Return [x, y] of the center of cell containing provided text 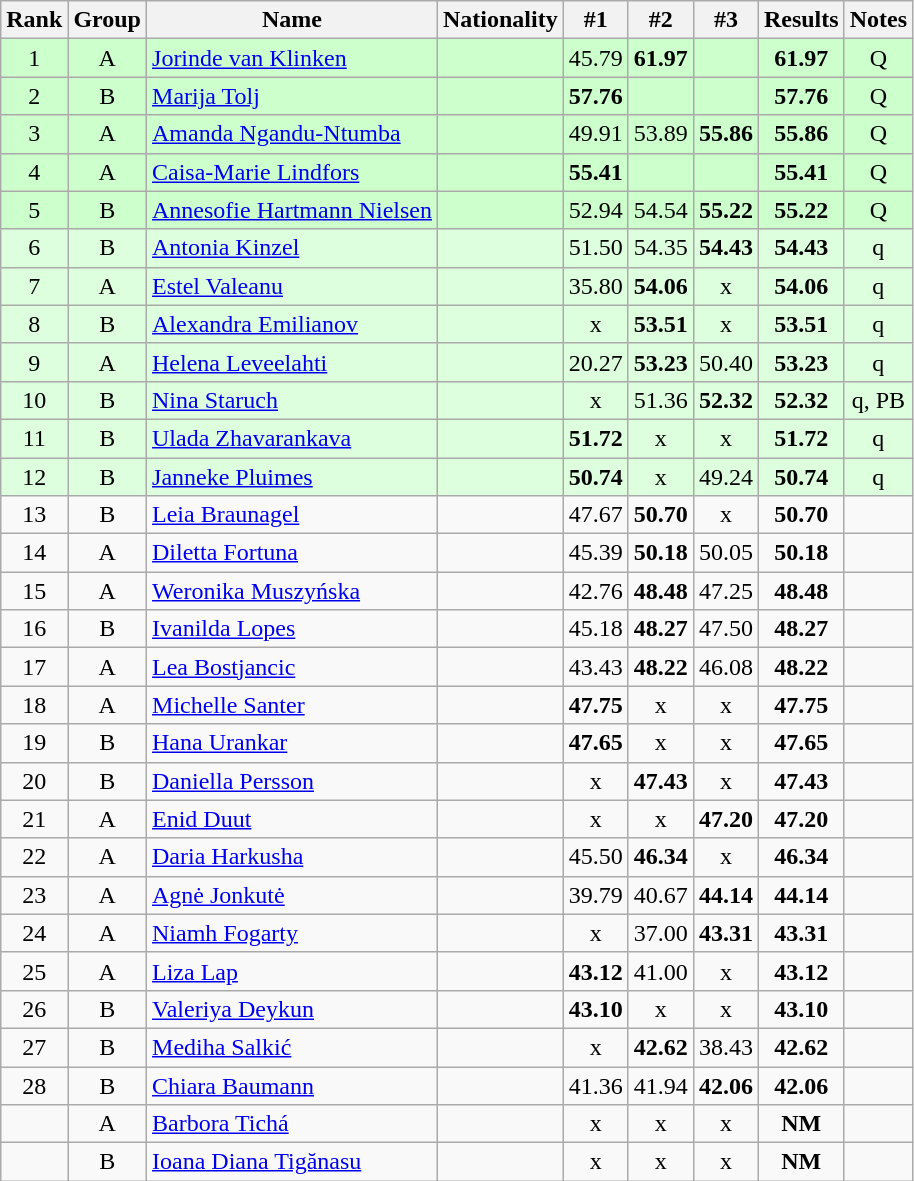
27 [34, 1047]
25 [34, 971]
8 [34, 324]
45.39 [596, 553]
23 [34, 895]
6 [34, 248]
11 [34, 438]
18 [34, 705]
Barbora Tichá [292, 1124]
Diletta Fortuna [292, 553]
Daria Harkusha [292, 857]
Group [108, 20]
#3 [726, 20]
Niamh Fogarty [292, 933]
41.00 [660, 971]
Janneke Pluimes [292, 477]
Helena Leveelahti [292, 362]
51.36 [660, 400]
22 [34, 857]
4 [34, 172]
Chiara Baumann [292, 1085]
49.91 [596, 134]
9 [34, 362]
16 [34, 629]
19 [34, 743]
45.79 [596, 58]
Nina Staruch [292, 400]
26 [34, 1009]
Caisa-Marie Lindfors [292, 172]
5 [34, 210]
43.43 [596, 667]
3 [34, 134]
20.27 [596, 362]
Name [292, 20]
Antonia Kinzel [292, 248]
Valeriya Deykun [292, 1009]
Alexandra Emilianov [292, 324]
39.79 [596, 895]
#1 [596, 20]
Agnė Jonkutė [292, 895]
41.94 [660, 1085]
52.94 [596, 210]
Rank [34, 20]
41.36 [596, 1085]
Weronika Muszyńska [292, 591]
50.05 [726, 553]
Estel Valeanu [292, 286]
Nationality [500, 20]
49.24 [726, 477]
2 [34, 96]
Leia Braunagel [292, 515]
17 [34, 667]
51.50 [596, 248]
37.00 [660, 933]
1 [34, 58]
#2 [660, 20]
Ioana Diana Tigănasu [292, 1162]
13 [34, 515]
Mediha Salkić [292, 1047]
10 [34, 400]
14 [34, 553]
45.50 [596, 857]
Results [801, 20]
Hana Urankar [292, 743]
46.08 [726, 667]
50.40 [726, 362]
Michelle Santer [292, 705]
20 [34, 781]
54.54 [660, 210]
Amanda Ngandu-Ntumba [292, 134]
47.25 [726, 591]
45.18 [596, 629]
42.76 [596, 591]
47.67 [596, 515]
Marija Tolj [292, 96]
40.67 [660, 895]
53.89 [660, 134]
21 [34, 819]
Enid Duut [292, 819]
7 [34, 286]
Jorinde van Klinken [292, 58]
Daniella Persson [292, 781]
15 [34, 591]
24 [34, 933]
Ivanilda Lopes [292, 629]
47.50 [726, 629]
q, PB [878, 400]
Notes [878, 20]
Liza Lap [292, 971]
54.35 [660, 248]
28 [34, 1085]
12 [34, 477]
Lea Bostjancic [292, 667]
35.80 [596, 286]
Ulada Zhavarankava [292, 438]
38.43 [726, 1047]
Annesofie Hartmann Nielsen [292, 210]
